Search for the cell housing the specified text and yield its (X, Y) center coordinate. 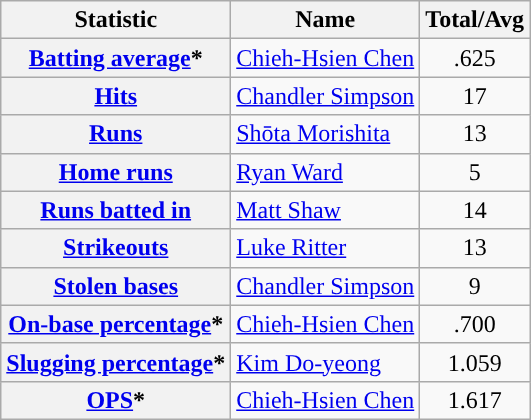
Name (326, 20)
Home runs (116, 172)
1.059 (475, 362)
Runs (116, 134)
1.617 (475, 400)
.700 (475, 324)
17 (475, 96)
Shōta Morishita (326, 134)
On-base percentage* (116, 324)
Ryan Ward (326, 172)
Statistic (116, 20)
Runs batted in (116, 210)
5 (475, 172)
Hits (116, 96)
Matt Shaw (326, 210)
Batting average* (116, 58)
14 (475, 210)
OPS* (116, 400)
.625 (475, 58)
Kim Do-yeong (326, 362)
9 (475, 286)
Total/Avg (475, 20)
Strikeouts (116, 248)
Stolen bases (116, 286)
Luke Ritter (326, 248)
Slugging percentage* (116, 362)
